Search for the cell housing the specified text and yield its [X, Y] center coordinate. 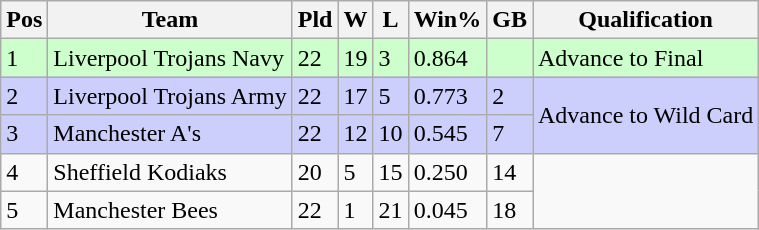
17 [356, 96]
0.773 [448, 96]
12 [356, 134]
Pld [315, 20]
0.864 [448, 58]
10 [390, 134]
Liverpool Trojans Navy [170, 58]
Win% [448, 20]
7 [510, 134]
4 [24, 172]
0.250 [448, 172]
Advance to Final [645, 58]
Manchester A's [170, 134]
19 [356, 58]
Liverpool Trojans Army [170, 96]
18 [510, 210]
Qualification [645, 20]
Sheffield Kodiaks [170, 172]
21 [390, 210]
20 [315, 172]
14 [510, 172]
W [356, 20]
GB [510, 20]
15 [390, 172]
L [390, 20]
0.545 [448, 134]
Team [170, 20]
0.045 [448, 210]
Pos [24, 20]
Manchester Bees [170, 210]
Advance to Wild Card [645, 115]
